Identify which cell holds the provided text, then report its (x, y) central coordinate. 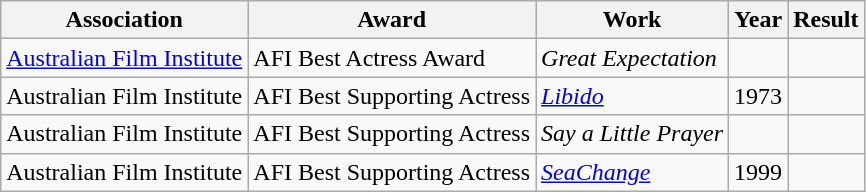
Result (826, 20)
Great Expectation (632, 58)
Libido (632, 96)
Work (632, 20)
Year (758, 20)
Say a Little Prayer (632, 134)
1999 (758, 172)
1973 (758, 96)
AFI Best Actress Award (392, 58)
Association (124, 20)
Award (392, 20)
SeaChange (632, 172)
